Detect which cell encompasses the target text, then output its [X, Y] center coordinate. 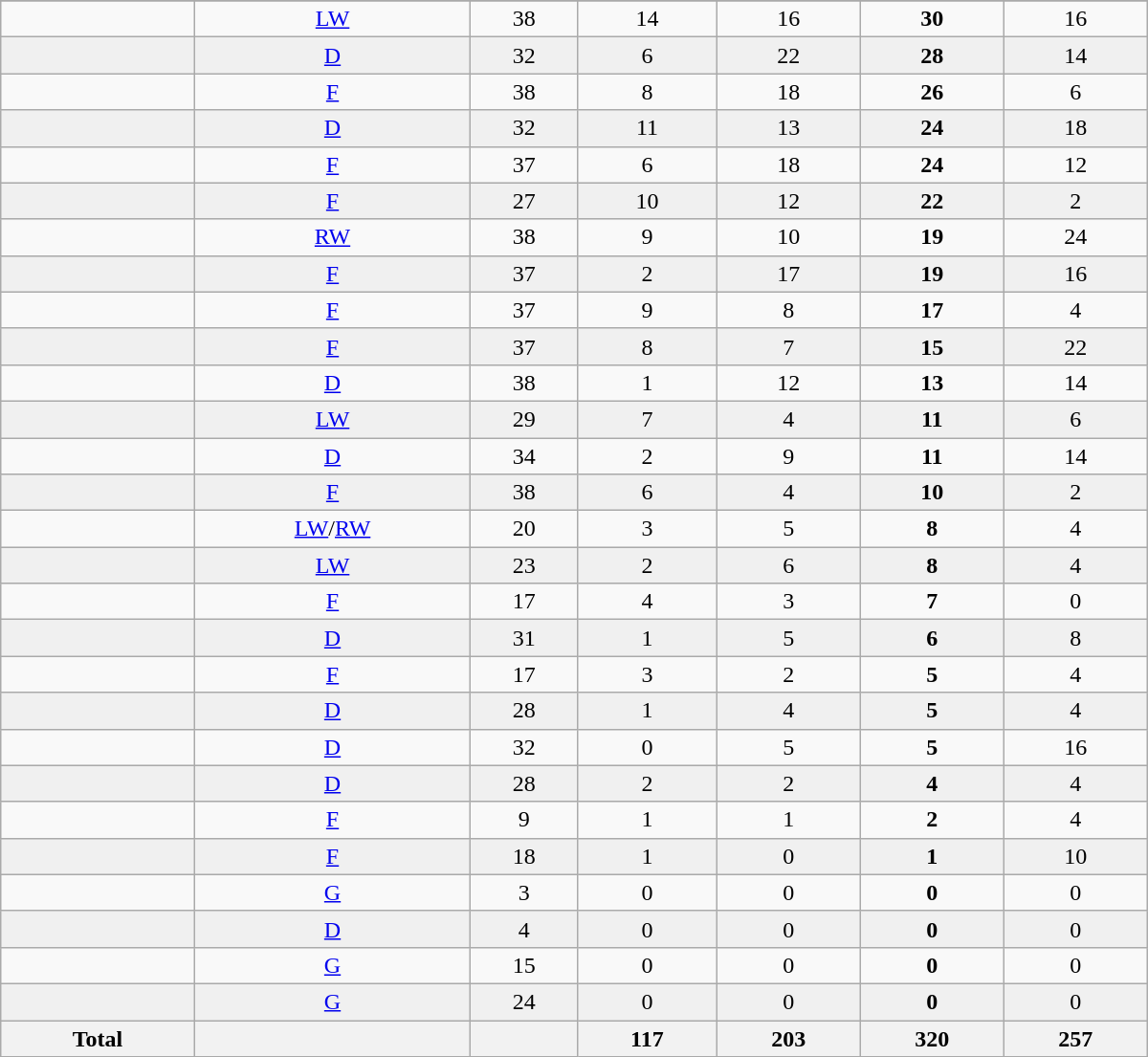
LW/RW [333, 529]
23 [524, 565]
20 [524, 529]
30 [932, 19]
257 [1075, 1038]
320 [932, 1038]
Total [98, 1038]
34 [524, 456]
27 [524, 201]
117 [648, 1038]
203 [788, 1038]
29 [524, 419]
31 [524, 638]
RW [333, 237]
26 [932, 92]
